From the cell containing the given text, extract its center point as [X, Y] coordinate. 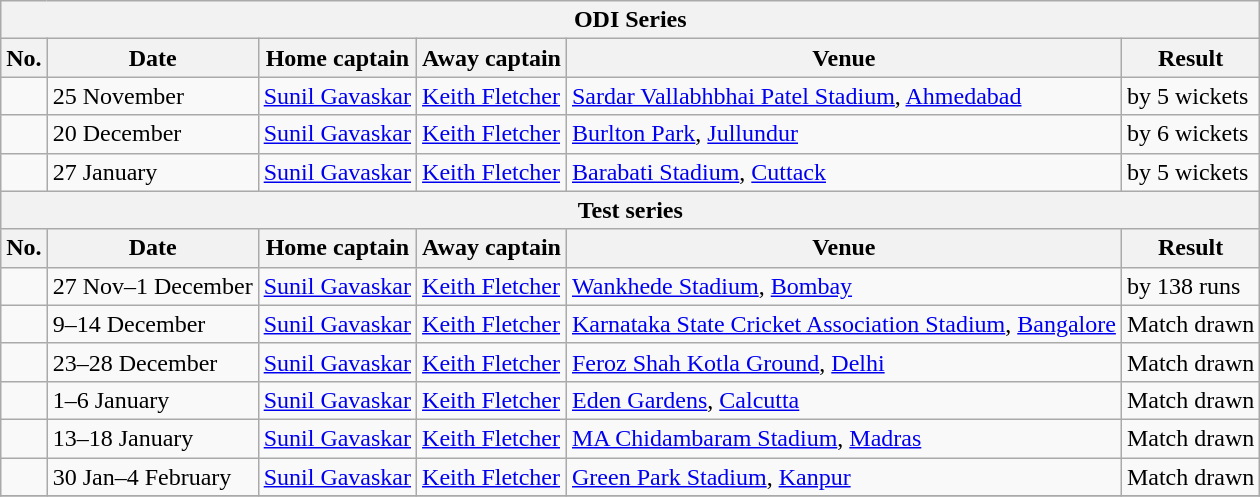
by 138 runs [1190, 286]
Eden Gardens, Calcutta [844, 400]
Wankhede Stadium, Bombay [844, 286]
23–28 December [152, 362]
27 January [152, 172]
Burlton Park, Jullundur [844, 134]
1–6 January [152, 400]
Test series [630, 210]
Feroz Shah Kotla Ground, Delhi [844, 362]
by 6 wickets [1190, 134]
13–18 January [152, 438]
Sardar Vallabhbhai Patel Stadium, Ahmedabad [844, 96]
27 Nov–1 December [152, 286]
MA Chidambaram Stadium, Madras [844, 438]
Karnataka State Cricket Association Stadium, Bangalore [844, 324]
Green Park Stadium, Kanpur [844, 477]
20 December [152, 134]
Barabati Stadium, Cuttack [844, 172]
30 Jan–4 February [152, 477]
9–14 December [152, 324]
25 November [152, 96]
ODI Series [630, 20]
